Search for the cell housing the specified text and yield its [X, Y] center coordinate. 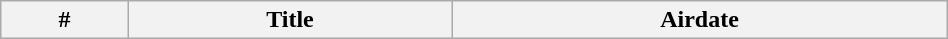
Airdate [700, 20]
Title [290, 20]
# [64, 20]
